Search for the cell housing the specified text and yield its (X, Y) center coordinate. 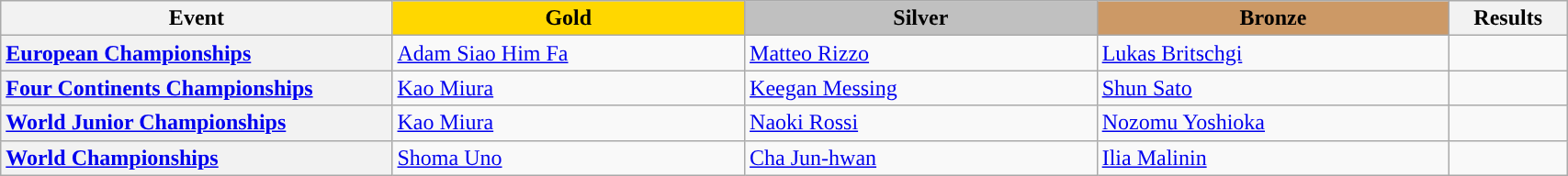
Shun Sato (1273, 88)
Four Continents Championships (197, 88)
World Championships (197, 158)
Bronze (1273, 18)
Lukas Britschgi (1273, 53)
Nozomu Yoshioka (1273, 123)
Cha Jun-hwan (921, 158)
Ilia Malinin (1273, 158)
Silver (921, 18)
Shoma Uno (569, 158)
Naoki Rossi (921, 123)
Results (1508, 18)
European Championships (197, 53)
Matteo Rizzo (921, 53)
Keegan Messing (921, 88)
World Junior Championships (197, 123)
Gold (569, 18)
Event (197, 18)
Adam Siao Him Fa (569, 53)
